Capture the cell that displays the provided text and extract its [X, Y] central coordinate. 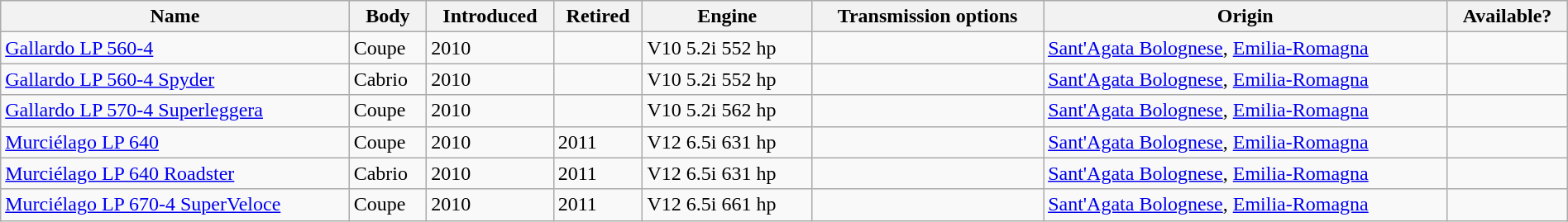
Gallardo LP 560-4 Spyder [175, 79]
Origin [1245, 17]
Gallardo LP 560-4 [175, 48]
Introduced [490, 17]
Murciélago LP 640 Roadster [175, 173]
Retired [598, 17]
V12 6.5i 661 hp [728, 205]
V10 5.2i 562 hp [728, 111]
Available? [1507, 17]
Gallardo LP 570-4 Superleggera [175, 111]
Murciélago LP 670-4 SuperVeloce [175, 205]
Body [388, 17]
Transmission options [928, 17]
Murciélago LP 640 [175, 142]
Name [175, 17]
Engine [728, 17]
